Extract the [X, Y] coordinate from the center of the cell holding the provided text.  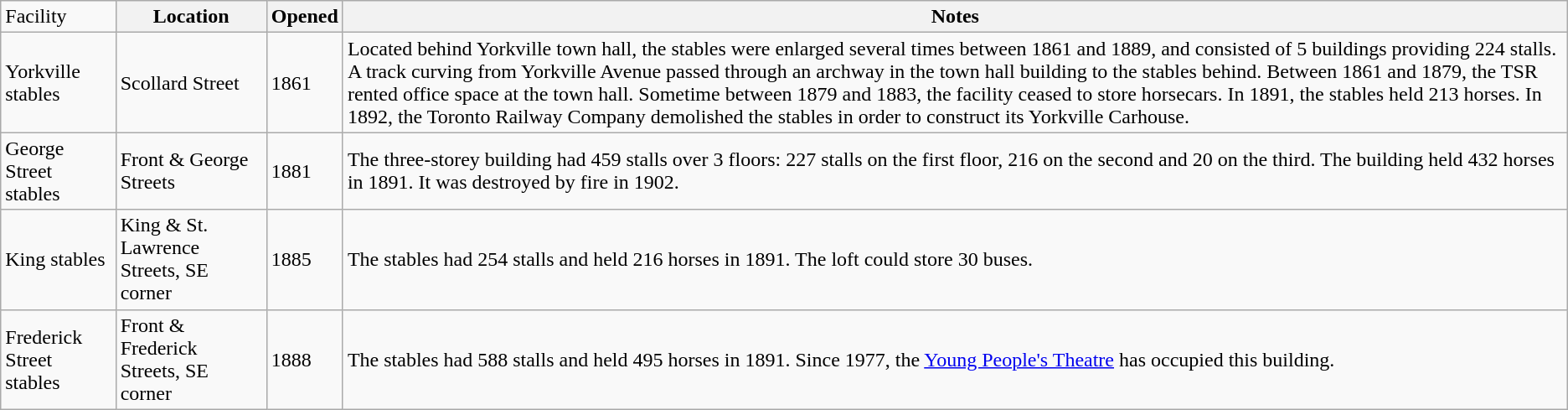
Yorkville stables [59, 82]
Notes [955, 17]
Opened [305, 17]
Front & George Streets [191, 171]
Scollard Street [191, 82]
King & St. Lawrence Streets, SE corner [191, 260]
1881 [305, 171]
The stables had 588 stalls and held 495 horses in 1891. Since 1977, the Young People's Theatre has occupied this building. [955, 359]
George Street stables [59, 171]
1888 [305, 359]
1885 [305, 260]
Location [191, 17]
1861 [305, 82]
The stables had 254 stalls and held 216 horses in 1891. The loft could store 30 buses. [955, 260]
King stables [59, 260]
Front & Frederick Streets, SE corner [191, 359]
Frederick Street stables [59, 359]
Facility [59, 17]
